Return the (X, Y) coordinate for the center point of the cell that contains the specified text.  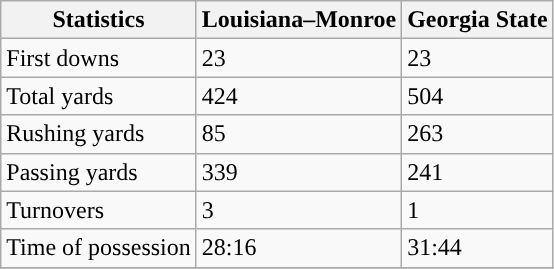
Total yards (99, 96)
First downs (99, 58)
31:44 (478, 248)
Passing yards (99, 172)
Louisiana–Monroe (298, 20)
1 (478, 210)
Time of possession (99, 248)
339 (298, 172)
241 (478, 172)
424 (298, 96)
Statistics (99, 20)
85 (298, 134)
Turnovers (99, 210)
263 (478, 134)
3 (298, 210)
504 (478, 96)
Georgia State (478, 20)
28:16 (298, 248)
Rushing yards (99, 134)
